Provide the [x, y] coordinate of the cell's center where the given text is located.  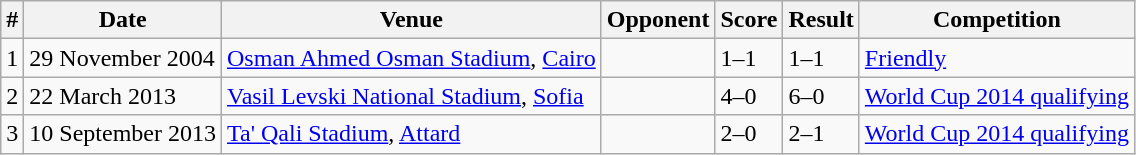
Result [821, 20]
Vasil Levski National Stadium, Sofia [412, 96]
2–1 [821, 134]
10 September 2013 [123, 134]
1 [12, 58]
Ta' Qali Stadium, Attard [412, 134]
29 November 2004 [123, 58]
Score [749, 20]
4–0 [749, 96]
2–0 [749, 134]
Date [123, 20]
Opponent [658, 20]
3 [12, 134]
2 [12, 96]
Friendly [996, 58]
22 March 2013 [123, 96]
Osman Ahmed Osman Stadium, Cairo [412, 58]
Competition [996, 20]
# [12, 20]
6–0 [821, 96]
Venue [412, 20]
